Pinpoint the cell where the given text exists, returning its (X, Y) midpoint coordinate. 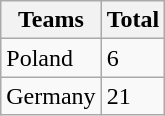
Poland (51, 58)
Total (133, 20)
Germany (51, 96)
Teams (51, 20)
21 (133, 96)
6 (133, 58)
